Capture the cell that displays the provided text and extract its [X, Y] central coordinate. 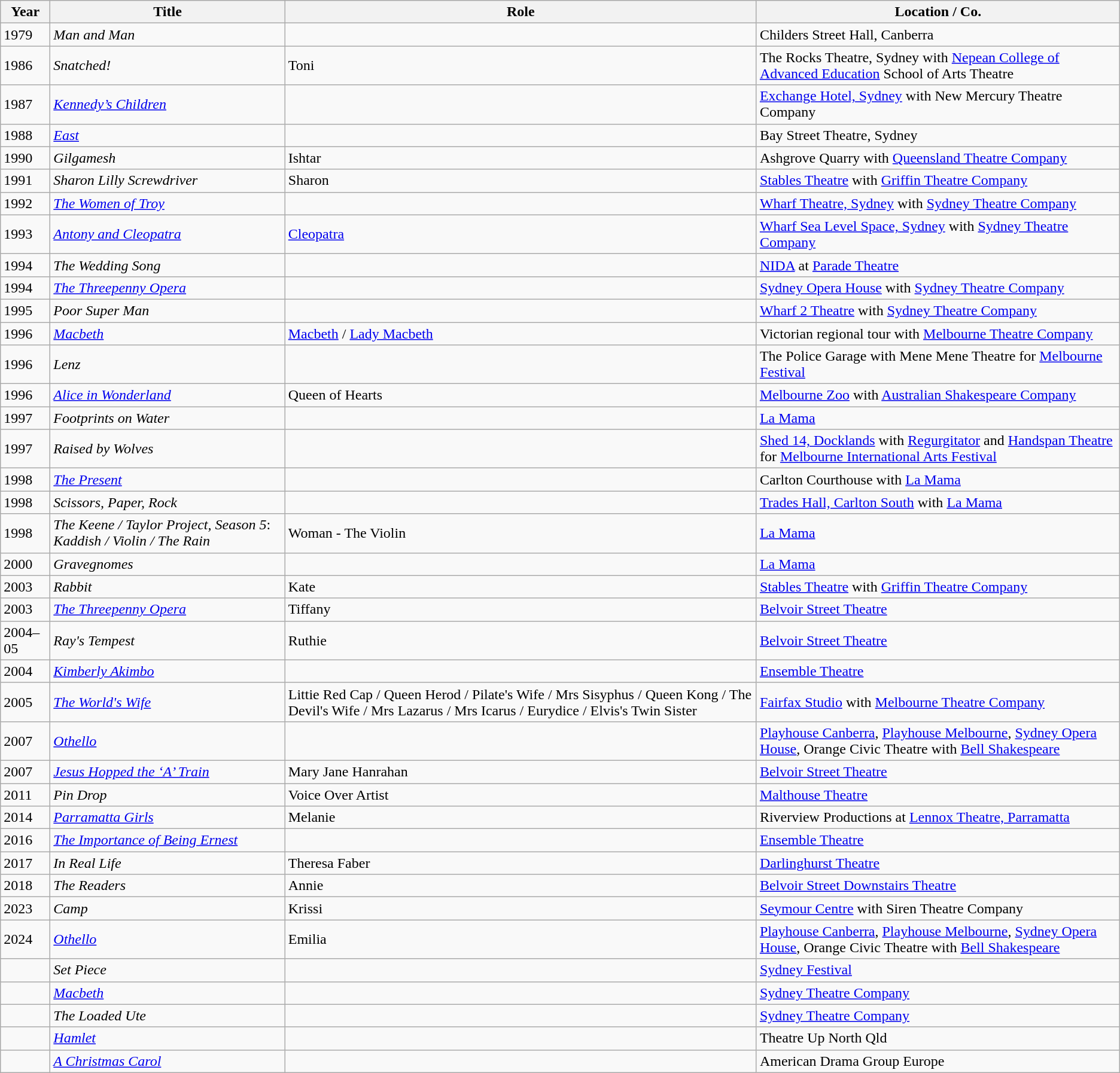
Riverview Productions at Lennox Theatre, Parramatta [938, 818]
Snatched! [168, 66]
Location / Co. [938, 12]
Emilia [521, 939]
Sharon [521, 181]
2017 [25, 863]
Exchange Hotel, Sydney with New Mercury Theatre Company [938, 104]
Macbeth / Lady Macbeth [521, 333]
Man and Man [168, 35]
Theatre Up North Qld [938, 1038]
Shed 14, Docklands with Regurgitator and Handspan Theatre for Melbourne International Arts Festival [938, 449]
2005 [25, 702]
2004–05 [25, 640]
Wharf Theatre, Sydney with Sydney Theatre Company [938, 203]
1990 [25, 158]
Rabbit [168, 587]
The Wedding Song [168, 265]
The Present [168, 480]
Childers Street Hall, Canberra [938, 35]
Scissors, Paper, Rock [168, 502]
Wharf 2 Theatre with Sydney Theatre Company [938, 310]
In Real Life [168, 863]
Sydney Festival [938, 970]
1992 [25, 203]
The Keene / Taylor Project, Season 5: Kaddish / Violin / The Rain [168, 534]
The Rocks Theatre, Sydney with Nepean College of Advanced Education School of Arts Theatre [938, 66]
Gravegnomes [168, 564]
Title [168, 12]
Fairfax Studio with Melbourne Theatre Company [938, 702]
The World's Wife [168, 702]
The Women of Troy [168, 203]
Footprints on Water [168, 418]
The Readers [168, 886]
Darlinghurst Theatre [938, 863]
Carlton Courthouse with La Mama [938, 480]
Ishtar [521, 158]
2024 [25, 939]
Kate [521, 587]
2000 [25, 564]
Malthouse Theatre [938, 795]
The Police Garage with Mene Mene Theatre for Melbourne Festival [938, 365]
Annie [521, 886]
Parramatta Girls [168, 818]
Camp [168, 909]
Ashgrove Quarry with Queensland Theatre Company [938, 158]
Role [521, 12]
East [168, 135]
Mary Jane Hanrahan [521, 772]
Belvoir Street Downstairs Theatre [938, 886]
Jesus Hopped the ‘A’ Train [168, 772]
Melbourne Zoo with Australian Shakespeare Company [938, 395]
The Importance of Being Ernest [168, 840]
Bay Street Theatre, Sydney [938, 135]
Set Piece [168, 970]
2023 [25, 909]
Voice Over Artist [521, 795]
Victorian regional tour with Melbourne Theatre Company [938, 333]
Woman - The Violin [521, 534]
2018 [25, 886]
Queen of Hearts [521, 395]
1991 [25, 181]
Kimberly Akimbo [168, 671]
2016 [25, 840]
Theresa Faber [521, 863]
Trades Hall, Carlton South with La Mama [938, 502]
Tiffany [521, 609]
2014 [25, 818]
Hamlet [168, 1038]
Lenz [168, 365]
The Loaded Ute [168, 1016]
1987 [25, 104]
Ray's Tempest [168, 640]
A Christmas Carol [168, 1061]
1979 [25, 35]
Krissi [521, 909]
Toni [521, 66]
American Drama Group Europe [938, 1061]
Poor Super Man [168, 310]
Alice in Wonderland [168, 395]
Antony and Cleopatra [168, 234]
Year [25, 12]
NIDA at Parade Theatre [938, 265]
2011 [25, 795]
Ruthie [521, 640]
1993 [25, 234]
Seymour Centre with Siren Theatre Company [938, 909]
Kennedy’s Children [168, 104]
2004 [25, 671]
Gilgamesh [168, 158]
Wharf Sea Level Space, Sydney with Sydney Theatre Company [938, 234]
Sharon Lilly Screwdriver [168, 181]
Raised by Wolves [168, 449]
Pin Drop [168, 795]
Cleopatra [521, 234]
1988 [25, 135]
1995 [25, 310]
1986 [25, 66]
Sydney Opera House with Sydney Theatre Company [938, 288]
Melanie [521, 818]
